Locate the cell with the specified text and output its [X, Y] center coordinate. 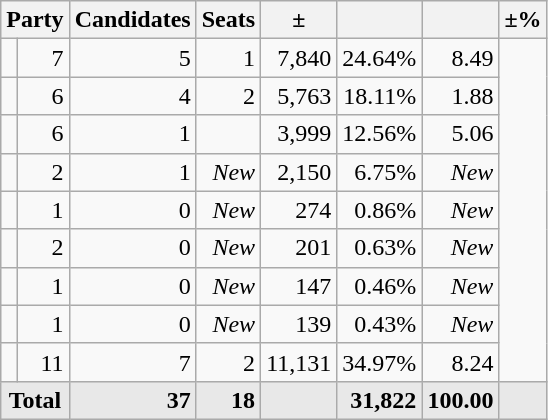
0.46% [380, 286]
2,150 [299, 172]
7,840 [299, 58]
5 [132, 58]
Total [35, 400]
34.97% [380, 362]
0.63% [380, 248]
18 [228, 400]
0.43% [380, 324]
5,763 [299, 96]
4 [132, 96]
0.86% [380, 210]
Candidates [132, 20]
± [299, 20]
201 [299, 248]
3,999 [299, 134]
18.11% [380, 96]
274 [299, 210]
12.56% [380, 134]
11,131 [299, 362]
1.88 [460, 96]
11 [43, 362]
±% [523, 20]
8.49 [460, 58]
24.64% [380, 58]
5.06 [460, 134]
Seats [228, 20]
139 [299, 324]
6.75% [380, 172]
147 [299, 286]
8.24 [460, 362]
100.00 [460, 400]
31,822 [380, 400]
Party [35, 20]
37 [132, 400]
